Pinpoint the cell where the given text exists, returning its (X, Y) midpoint coordinate. 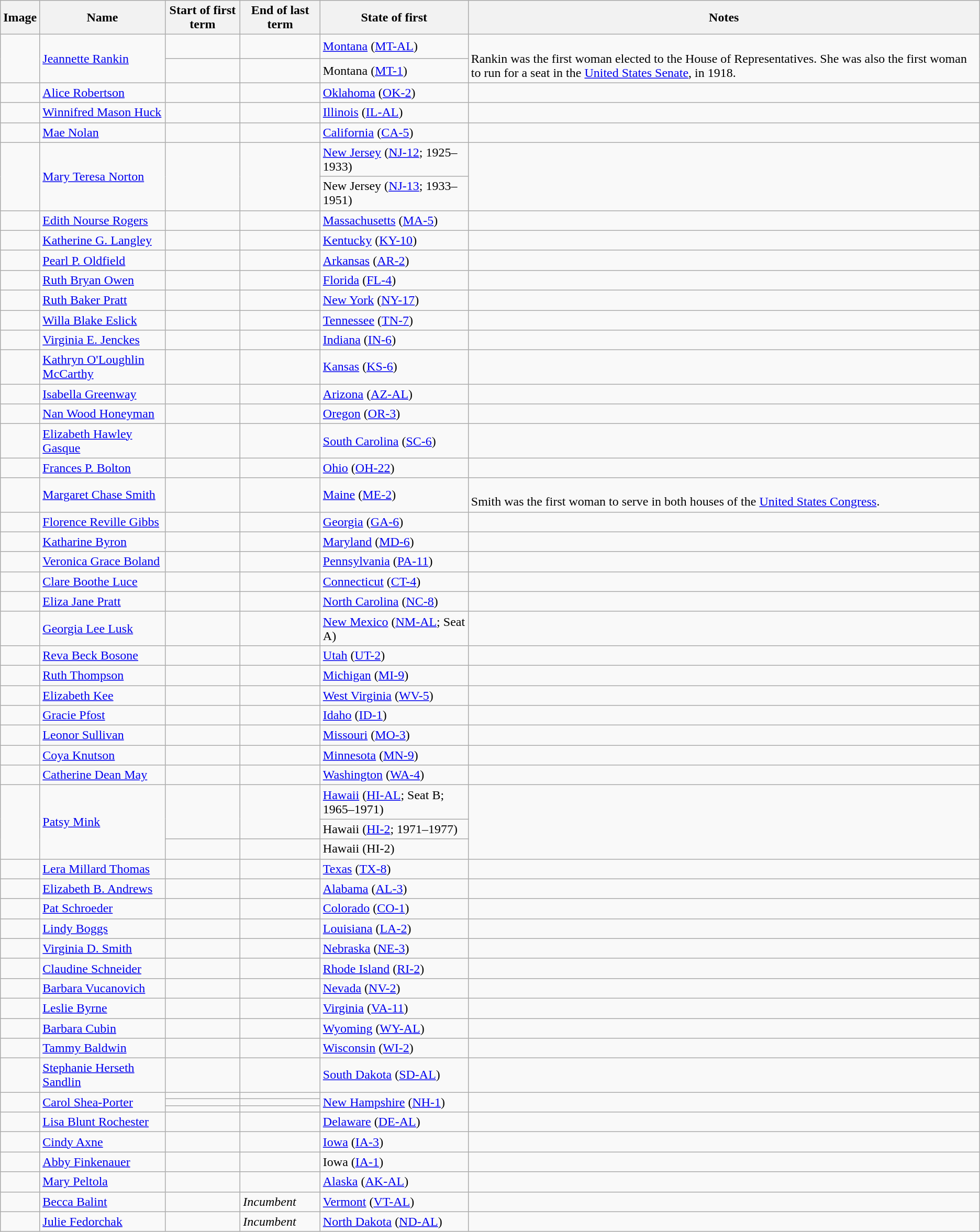
Isabella Greenway (103, 394)
Mae Nolan (103, 132)
Connecticut (CT-4) (394, 581)
Mary Peltola (103, 1182)
Georgia (GA-6) (394, 522)
New Hampshire (NH-1) (394, 1102)
New Jersey (NJ-12; 1925–1933) (394, 159)
Edith Nourse Rogers (103, 220)
Vermont (VT-AL) (394, 1202)
Alice Robertson (103, 93)
Coya Knutson (103, 755)
Lindy Boggs (103, 928)
Nebraska (NE-3) (394, 948)
Florida (FL-4) (394, 280)
Margaret Chase Smith (103, 495)
Virginia (VA-11) (394, 1008)
Iowa (IA-3) (394, 1142)
Missouri (MO-3) (394, 735)
Notes (723, 18)
Virginia D. Smith (103, 948)
Montana (MT-AL) (394, 47)
Kathryn O'Loughlin McCarthy (103, 367)
Barbara Vucanovich (103, 988)
Katherine G. Langley (103, 240)
Reva Beck Bosone (103, 655)
Patsy Mink (103, 822)
State of first (394, 18)
Louisiana (LA-2) (394, 928)
Oregon (OR-3) (394, 414)
Elizabeth Hawley Gasque (103, 441)
Washington (WA-4) (394, 775)
Maine (ME-2) (394, 495)
Ruth Thompson (103, 675)
Start of first term (203, 18)
Alabama (AL-3) (394, 889)
Rhode Island (RI-2) (394, 968)
Texas (TX-8) (394, 869)
Claudine Schneider (103, 968)
Lera Millard Thomas (103, 869)
Kentucky (KY-10) (394, 240)
Oklahoma (OK-2) (394, 93)
Elizabeth Kee (103, 696)
Hawaii (HI-2; 1971–1977) (394, 829)
Pat Schroeder (103, 909)
Stephanie Herseth Sandlin (103, 1075)
North Dakota (ND-AL) (394, 1222)
Illinois (IL-AL) (394, 113)
New Jersey (NJ-13; 1933–1951) (394, 194)
Hawaii (HI-AL; Seat B; 1965–1971) (394, 802)
Massachusetts (MA-5) (394, 220)
Ruth Baker Pratt (103, 300)
Gracie Pfost (103, 715)
Georgia Lee Lusk (103, 628)
Michigan (MI-9) (394, 675)
Lisa Blunt Rochester (103, 1122)
Barbara Cubin (103, 1028)
Clare Boothe Luce (103, 581)
Delaware (DE-AL) (394, 1122)
Montana (MT-1) (394, 71)
Julie Fedorchak (103, 1222)
Indiana (IN-6) (394, 340)
End of last term (281, 18)
Colorado (CO-1) (394, 909)
Minnesota (MN-9) (394, 755)
Tennessee (TN-7) (394, 320)
Maryland (MD-6) (394, 542)
Smith was the first woman to serve in both houses of the United States Congress. (723, 495)
Florence Reville Gibbs (103, 522)
Pennsylvania (PA-11) (394, 562)
Utah (UT-2) (394, 655)
California (CA-5) (394, 132)
South Carolina (SC-6) (394, 441)
Mary Teresa Norton (103, 176)
Arkansas (AR-2) (394, 260)
Carol Shea-Porter (103, 1102)
Idaho (ID-1) (394, 715)
Eliza Jane Pratt (103, 601)
Tammy Baldwin (103, 1048)
Nevada (NV-2) (394, 988)
Leslie Byrne (103, 1008)
Hawaii (HI-2) (394, 849)
Iowa (IA-1) (394, 1162)
Ohio (OH-22) (394, 468)
Katharine Byron (103, 542)
Veronica Grace Boland (103, 562)
Ruth Bryan Owen (103, 280)
West Virginia (WV-5) (394, 696)
Virginia E. Jenckes (103, 340)
Frances P. Bolton (103, 468)
Willa Blake Eslick (103, 320)
Winnifred Mason Huck (103, 113)
Alaska (AK-AL) (394, 1182)
New Mexico (NM-AL; Seat A) (394, 628)
North Carolina (NC-8) (394, 601)
South Dakota (SD-AL) (394, 1075)
Image (20, 18)
Wyoming (WY-AL) (394, 1028)
Cindy Axne (103, 1142)
Kansas (KS-6) (394, 367)
Jeannette Rankin (103, 59)
Elizabeth B. Andrews (103, 889)
Catherine Dean May (103, 775)
Abby Finkenauer (103, 1162)
Leonor Sullivan (103, 735)
Nan Wood Honeyman (103, 414)
Arizona (AZ-AL) (394, 394)
Pearl P. Oldfield (103, 260)
Name (103, 18)
Wisconsin (WI-2) (394, 1048)
New York (NY-17) (394, 300)
Becca Balint (103, 1202)
